Find where the given text appears and provide that cell's center as (x, y) coordinate. 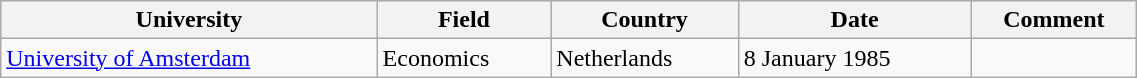
Netherlands (644, 58)
Country (644, 20)
Comment (1054, 20)
8 January 1985 (854, 58)
Field (464, 20)
Economics (464, 58)
University of Amsterdam (189, 58)
University (189, 20)
Date (854, 20)
